From the cell containing the given text, extract its center point as [x, y] coordinate. 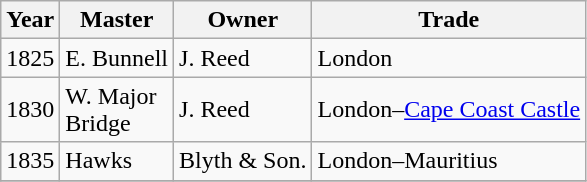
Master [117, 20]
Blyth & Son. [243, 161]
1835 [30, 161]
Owner [243, 20]
1825 [30, 58]
London–Mauritius [449, 161]
Trade [449, 20]
London–Cape Coast Castle [449, 110]
Hawks [117, 161]
London [449, 58]
W. MajorBridge [117, 110]
1830 [30, 110]
Year [30, 20]
E. Bunnell [117, 58]
